Return (x, y) of the center of cell containing provided text 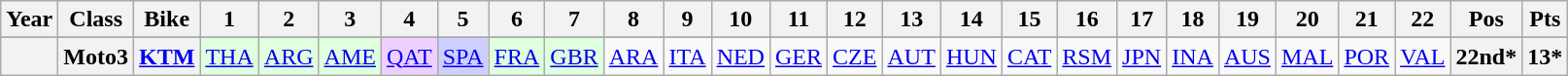
14 (971, 19)
21 (1367, 19)
5 (462, 19)
AME (350, 57)
SPA (462, 57)
THA (229, 57)
CZE (855, 57)
RSM (1087, 57)
19 (1247, 19)
7 (574, 19)
MAL (1307, 57)
13* (1545, 57)
11 (799, 19)
17 (1142, 19)
KTM (167, 57)
INA (1193, 57)
1 (229, 19)
22nd* (1486, 57)
4 (409, 19)
Class (96, 19)
GBR (574, 57)
JPN (1142, 57)
Moto3 (96, 57)
15 (1029, 19)
ARA (633, 57)
NED (740, 57)
8 (633, 19)
18 (1193, 19)
12 (855, 19)
2 (289, 19)
9 (688, 19)
GER (799, 57)
Year (29, 19)
POR (1367, 57)
VAL (1422, 57)
HUN (971, 57)
CAT (1029, 57)
16 (1087, 19)
Bike (167, 19)
22 (1422, 19)
13 (911, 19)
Pos (1486, 19)
ARG (289, 57)
20 (1307, 19)
ITA (688, 57)
Pts (1545, 19)
3 (350, 19)
AUT (911, 57)
QAT (409, 57)
10 (740, 19)
AUS (1247, 57)
FRA (517, 57)
6 (517, 19)
